For the text-containing cell, return its midpoint in [x, y] coordinate format. 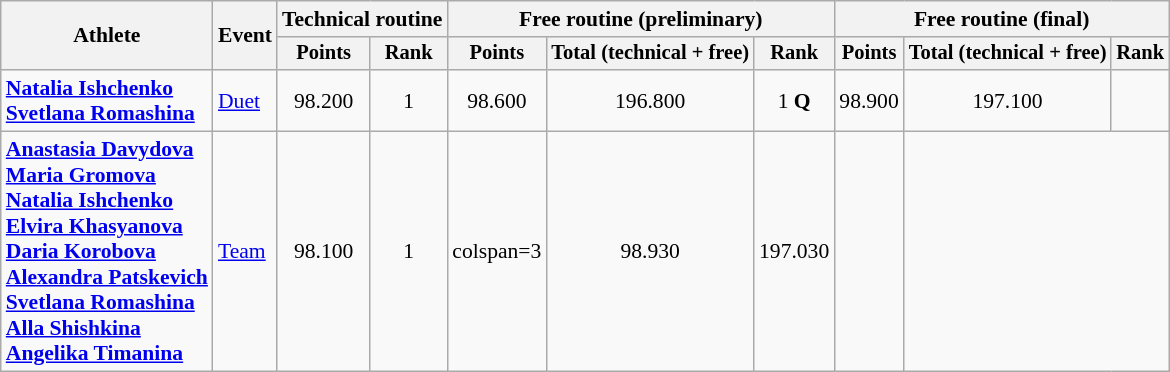
1 Q [794, 100]
colspan=3 [496, 252]
98.600 [496, 100]
98.900 [868, 100]
Technical routine [362, 19]
Event [245, 36]
Team [245, 252]
Athlete [107, 36]
196.800 [650, 100]
Free routine (preliminary) [640, 19]
Free routine (final) [1002, 19]
197.100 [1008, 100]
197.030 [794, 252]
Duet [245, 100]
98.930 [650, 252]
98.100 [324, 252]
98.200 [324, 100]
Natalia IshchenkoSvetlana Romashina [107, 100]
Anastasia DavydovaMaria GromovaNatalia IshchenkoElvira KhasyanovaDaria KorobovaAlexandra PatskevichSvetlana RomashinaAlla ShishkinaAngelika Timanina [107, 252]
